Scan for the cell matching the given text and deliver its (x, y) coordinate at center. 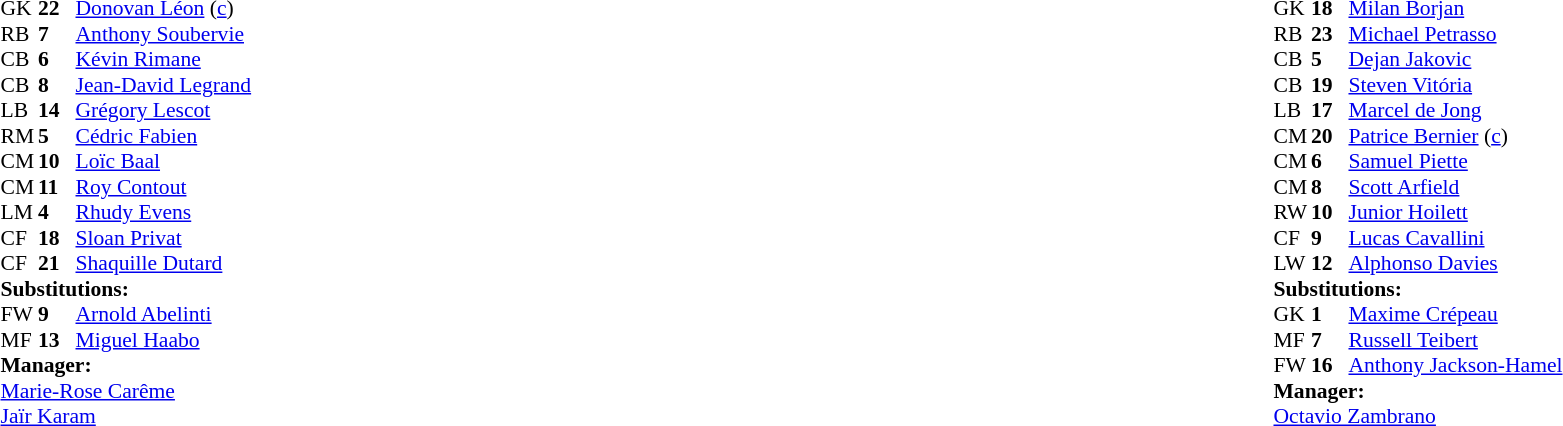
Cédric Fabien (164, 136)
14 (57, 111)
Dejan Jakovic (1455, 59)
Miguel Haabo (164, 340)
Michael Petrasso (1455, 34)
LW (1292, 263)
Scott Arfield (1455, 187)
Anthony Jackson-Hamel (1455, 365)
Alphonso Davies (1455, 263)
Loïc Baal (164, 161)
17 (1330, 111)
Lucas Cavallini (1455, 238)
Jean-David Legrand (164, 85)
RW (1292, 213)
1 (1330, 315)
23 (1330, 34)
Samuel Piette (1455, 161)
4 (57, 213)
Sloan Privat (164, 238)
LM (19, 213)
Grégory Lescot (164, 111)
Rhudy Evens (164, 213)
Steven Vitória (1455, 85)
12 (1330, 263)
Russell Teibert (1455, 340)
Anthony Soubervie (164, 34)
RM (19, 136)
Marcel de Jong (1455, 111)
20 (1330, 136)
21 (57, 263)
Shaquille Dutard (164, 263)
18 (57, 238)
Maxime Crépeau (1455, 315)
13 (57, 340)
Kévin Rimane (164, 59)
Roy Contout (164, 187)
Patrice Bernier (c) (1455, 136)
11 (57, 187)
16 (1330, 365)
Junior Hoilett (1455, 213)
GK (1292, 315)
Arnold Abelinti (164, 315)
19 (1330, 85)
